Return (x, y) of the center of cell containing provided text 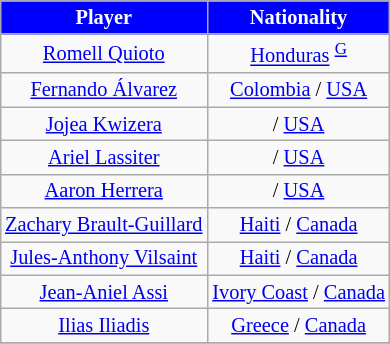
Jojea Kwizera (104, 124)
Jean-Aniel Assi (104, 292)
Ilias Iliadis (104, 326)
Aaron Herrera (104, 191)
Zachary Brault-Guillard (104, 225)
Ivory Coast / Canada (298, 292)
Greece / Canada (298, 326)
Player (104, 17)
Nationality (298, 17)
Romell Quioto (104, 54)
Ariel Lassiter (104, 157)
Jules-Anthony Vilsaint (104, 258)
Colombia / USA (298, 90)
Honduras G (298, 54)
Fernando Álvarez (104, 90)
